Identify which cell holds the provided text, then report its (x, y) central coordinate. 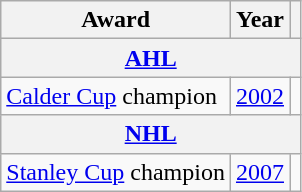
2007 (260, 172)
Year (260, 20)
2002 (260, 96)
NHL (151, 134)
Stanley Cup champion (116, 172)
AHL (151, 58)
Award (116, 20)
Calder Cup champion (116, 96)
